Return the [X, Y] coordinate for the center point of the cell that contains the specified text.  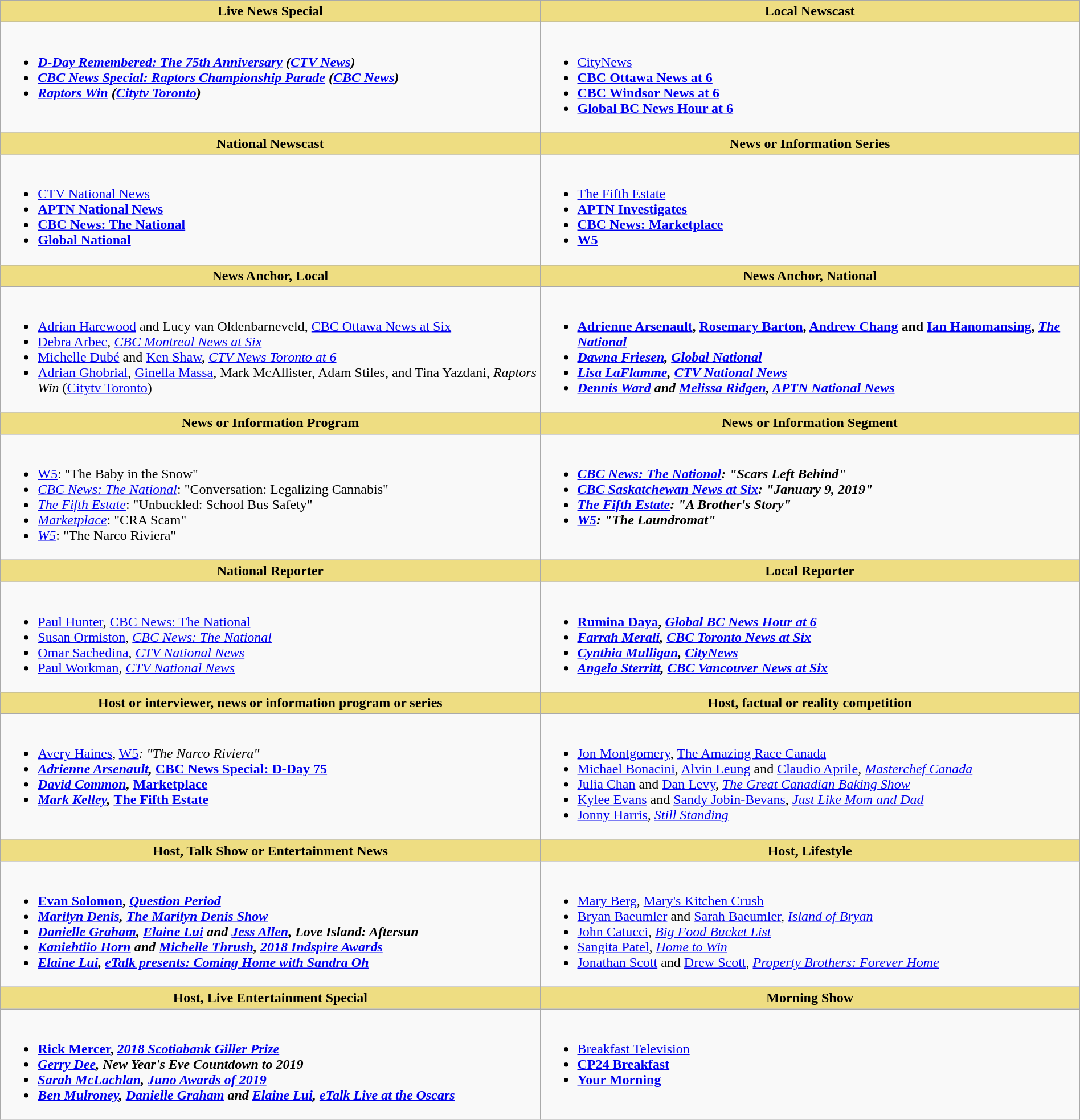
Breakfast TelevisionCP24 BreakfastYour Morning [810, 1064]
Host, Live Entertainment Special [270, 998]
National Reporter [270, 571]
News or Information Series [810, 143]
Avery Haines, W5: "The Narco Riviera"Adrienne Arsenault, CBC News Special: D-Day 75David Common, MarketplaceMark Kelley, The Fifth Estate [270, 777]
Live News Special [270, 11]
The Fifth EstateAPTN InvestigatesCBC News: MarketplaceW5 [810, 210]
News Anchor, Local [270, 276]
Local Newscast [810, 11]
Local Reporter [810, 571]
Morning Show [810, 998]
CityNewsCBC Ottawa News at 6CBC Windsor News at 6Global BC News Hour at 6 [810, 77]
CBC News: The National: "Scars Left Behind"CBC Saskatchewan News at Six: "January 9, 2019"The Fifth Estate: "A Brother's Story"W5: "The Laundromat" [810, 497]
Rumina Daya, Global BC News Hour at 6Farrah Merali, CBC Toronto News at SixCynthia Mulligan, CityNewsAngela Sterritt, CBC Vancouver News at Six [810, 637]
News or Information Program [270, 423]
News Anchor, National [810, 276]
Host, factual or reality competition [810, 703]
National Newscast [270, 143]
CTV National NewsAPTN National NewsCBC News: The NationalGlobal National [270, 210]
D-Day Remembered: The 75th Anniversary (CTV News)CBC News Special: Raptors Championship Parade (CBC News)Raptors Win (Citytv Toronto) [270, 77]
Host, Lifestyle [810, 850]
Paul Hunter, CBC News: The NationalSusan Ormiston, CBC News: The NationalOmar Sachedina, CTV National NewsPaul Workman, CTV National News [270, 637]
Host or interviewer, news or information program or series [270, 703]
News or Information Segment [810, 423]
Host, Talk Show or Entertainment News [270, 850]
